Determine the [x, y] coordinate at the center of the cell enclosing the given text.  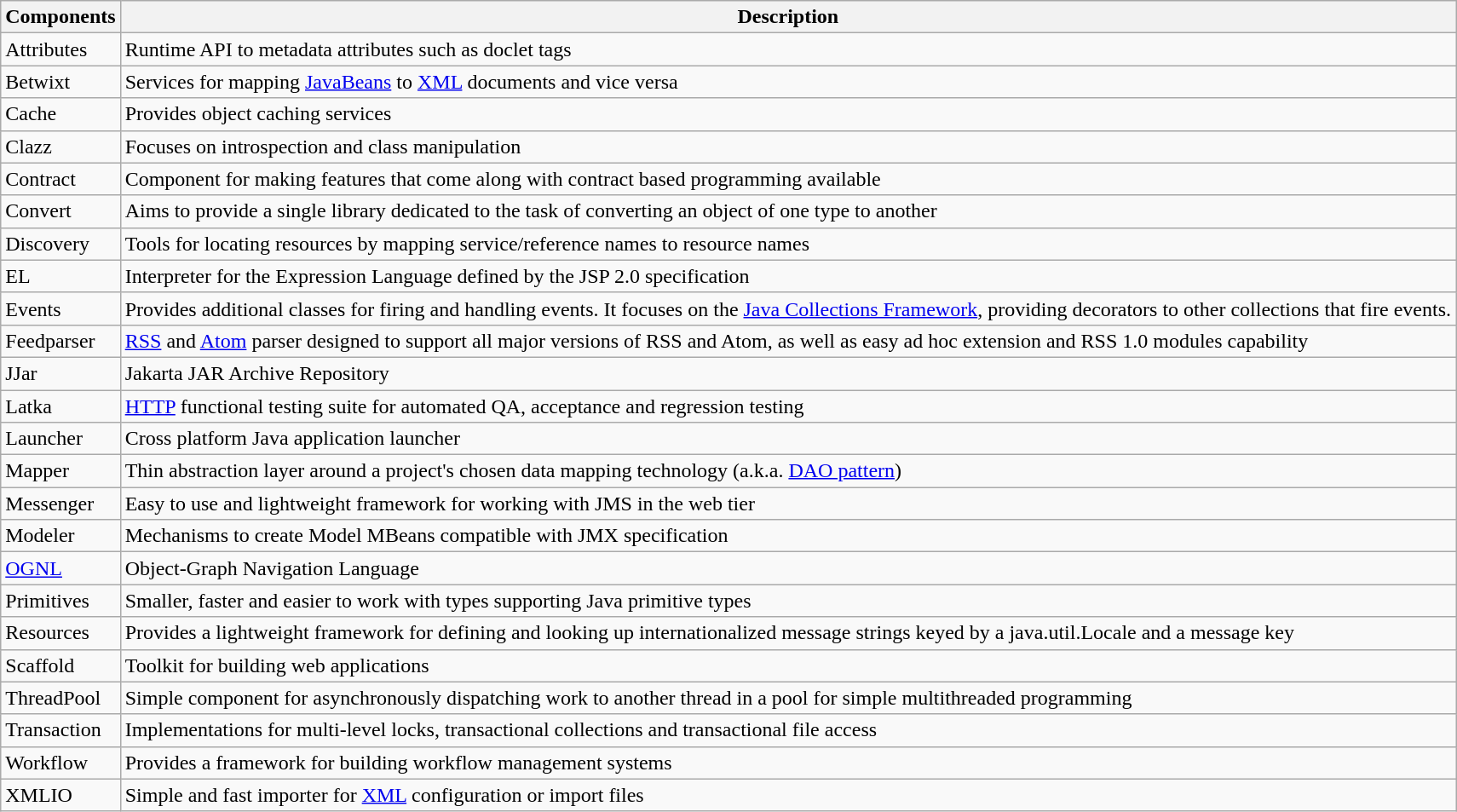
Simple and fast importer for XML configuration or import files [787, 795]
Latka [60, 406]
Simple component for asynchronously dispatching work to another thread in a pool for simple multithreaded programming [787, 698]
Clazz [60, 147]
Provides object caching services [787, 114]
RSS and Atom parser designed to support all major versions of RSS and Atom, as well as easy ad hoc extension and RSS 1.0 modules capability [787, 341]
Runtime API to metadata attributes such as doclet tags [787, 49]
Toolkit for building web applications [787, 665]
JJar [60, 373]
Interpreter for the Expression Language defined by the JSP 2.0 specification [787, 276]
Convert [60, 211]
XMLIO [60, 795]
Mapper [60, 471]
Jakarta JAR Archive Repository [787, 373]
Thin abstraction layer around a project's chosen data mapping technology (a.k.a. DAO pattern) [787, 471]
Messenger [60, 504]
Contract [60, 179]
Aims to provide a single library dedicated to the task of converting an object of one type to another [787, 211]
Object-Graph Navigation Language [787, 568]
Provides a framework for building workflow management systems [787, 763]
Resources [60, 633]
HTTP functional testing suite for automated QA, acceptance and regression testing [787, 406]
Smaller, faster and easier to work with types supporting Java primitive types [787, 601]
Attributes [60, 49]
Tools for locating resources by mapping service/reference names to resource names [787, 244]
Provides a lightweight framework for defining and looking up internationalized message strings keyed by a java.util.Locale and a message key [787, 633]
Primitives [60, 601]
Easy to use and lightweight framework for working with JMS in the web tier [787, 504]
Events [60, 308]
Scaffold [60, 665]
Modeler [60, 536]
Launcher [60, 439]
Feedparser [60, 341]
Cache [60, 114]
Implementations for multi-level locks, transactional collections and transactional file access [787, 730]
Focuses on introspection and class manipulation [787, 147]
Components [60, 17]
Component for making features that come along with contract based programming available [787, 179]
Betwixt [60, 82]
Mechanisms to create Model MBeans compatible with JMX specification [787, 536]
Discovery [60, 244]
Services for mapping JavaBeans to XML documents and vice versa [787, 82]
Cross platform Java application launcher [787, 439]
Workflow [60, 763]
EL [60, 276]
ThreadPool [60, 698]
Description [787, 17]
OGNL [60, 568]
Transaction [60, 730]
